Find where the given text appears and provide that cell's center as (X, Y) coordinate. 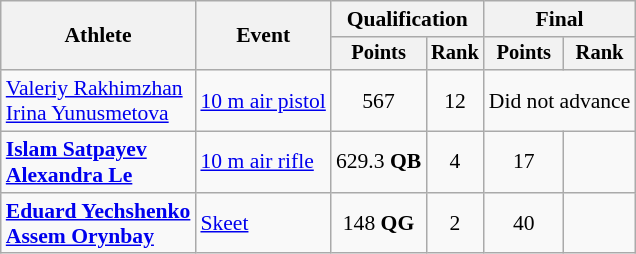
Islam SatpayevAlexandra Le (98, 162)
567 (378, 100)
4 (455, 162)
Eduard YechshenkoAssem Orynbay (98, 224)
148 QG (378, 224)
Qualification (408, 19)
Event (262, 36)
Valeriy RakhimzhanIrina Yunusmetova (98, 100)
2 (455, 224)
Final (560, 19)
Athlete (98, 36)
12 (455, 100)
Did not advance (560, 100)
10 m air pistol (262, 100)
40 (524, 224)
Skeet (262, 224)
17 (524, 162)
10 m air rifle (262, 162)
629.3 QB (378, 162)
